Output the [X, Y] coordinate of the center of the cell containing the given text.  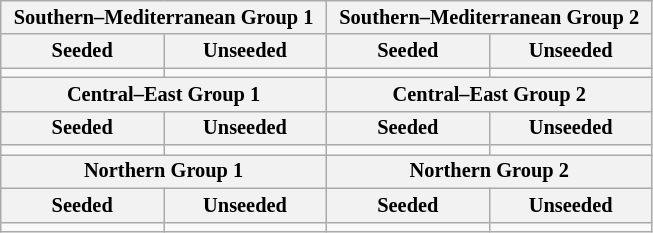
Northern Group 1 [164, 171]
Southern–Mediterranean Group 2 [489, 17]
Southern–Mediterranean Group 1 [164, 17]
Central–East Group 2 [489, 94]
Central–East Group 1 [164, 94]
Northern Group 2 [489, 171]
